Provide the (x, y) coordinate of the cell's center where the given text is located.  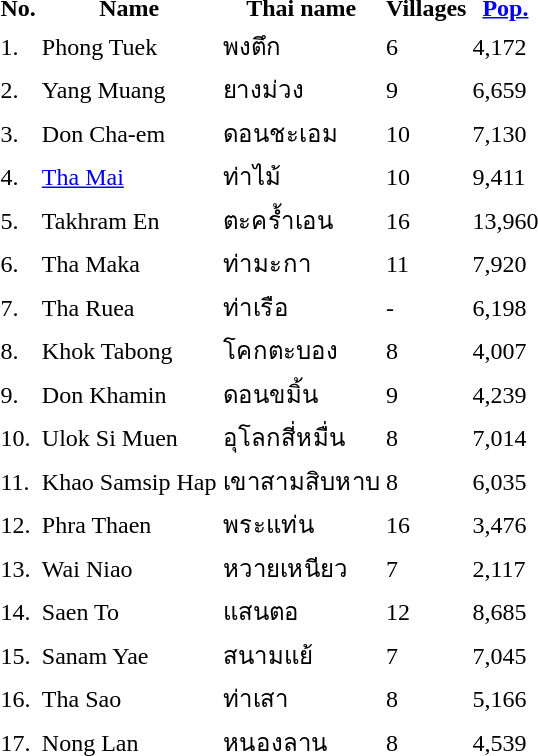
อุโลกสี่หมื่น (301, 438)
Saen To (129, 612)
พระแท่น (301, 524)
Khok Tabong (129, 350)
Phra Thaen (129, 524)
Sanam Yae (129, 655)
Khao Samsip Hap (129, 481)
Tha Sao (129, 698)
Phong Tuek (129, 46)
Wai Niao (129, 568)
Tha Mai (129, 176)
Ulok Si Muen (129, 438)
เขาสามสิบหาบ (301, 481)
หวายเหนียว (301, 568)
6 (426, 46)
Yang Muang (129, 90)
ท่าเสา (301, 698)
สนามแย้ (301, 655)
ตะคร้ำเอน (301, 220)
12 (426, 612)
ดอนขมิ้น (301, 394)
- (426, 307)
ยางม่วง (301, 90)
Tha Maka (129, 264)
ดอนชะเอม (301, 133)
Takhram En (129, 220)
พงตึก (301, 46)
ท่าเรือ (301, 307)
โคกตะบอง (301, 350)
ท่ามะกา (301, 264)
Don Khamin (129, 394)
Tha Ruea (129, 307)
Don Cha-em (129, 133)
แสนตอ (301, 612)
ท่าไม้ (301, 176)
11 (426, 264)
